Scan for the cell matching the given text and deliver its [x, y] coordinate at center. 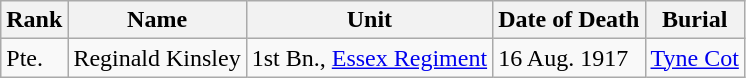
Burial [694, 20]
Name [157, 20]
Reginald Kinsley [157, 58]
Unit [369, 20]
1st Bn., Essex Regiment [369, 58]
Pte. [34, 58]
Tyne Cot [694, 58]
Rank [34, 20]
16 Aug. 1917 [569, 58]
Date of Death [569, 20]
